Identify which cell holds the provided text, then report its [X, Y] central coordinate. 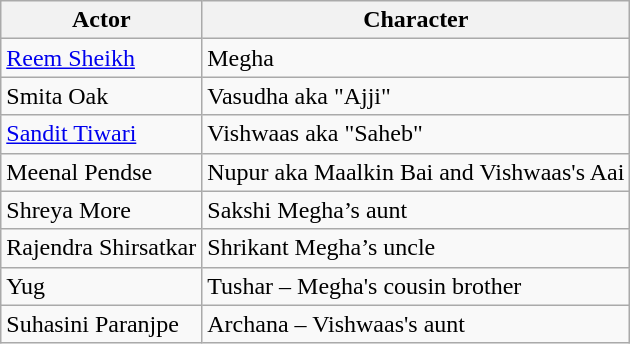
Smita Oak [102, 96]
Rajendra Shirsatkar [102, 248]
Sakshi Megha’s aunt [416, 210]
Suhasini Paranjpe [102, 324]
Tushar – Megha's cousin brother [416, 286]
Actor [102, 20]
Vasudha aka "Ajji" [416, 96]
Meenal Pendse [102, 172]
Megha [416, 58]
Nupur aka Maalkin Bai and Vishwaas's Aai [416, 172]
Character [416, 20]
Archana – Vishwaas's aunt [416, 324]
Shreya More [102, 210]
Yug [102, 286]
Shrikant Megha’s uncle [416, 248]
Sandit Tiwari [102, 134]
Reem Sheikh [102, 58]
Vishwaas aka "Saheb" [416, 134]
